For the text-containing cell, return its midpoint in [x, y] coordinate format. 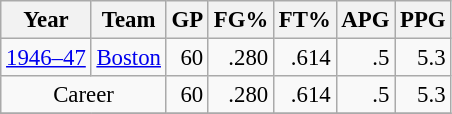
Boston [128, 58]
APG [366, 20]
Career [84, 95]
PPG [423, 20]
1946–47 [46, 58]
FG% [240, 20]
FT% [304, 20]
GP [187, 20]
Team [128, 20]
Year [46, 20]
